Return the (x, y) coordinate for the center point of the cell that contains the specified text.  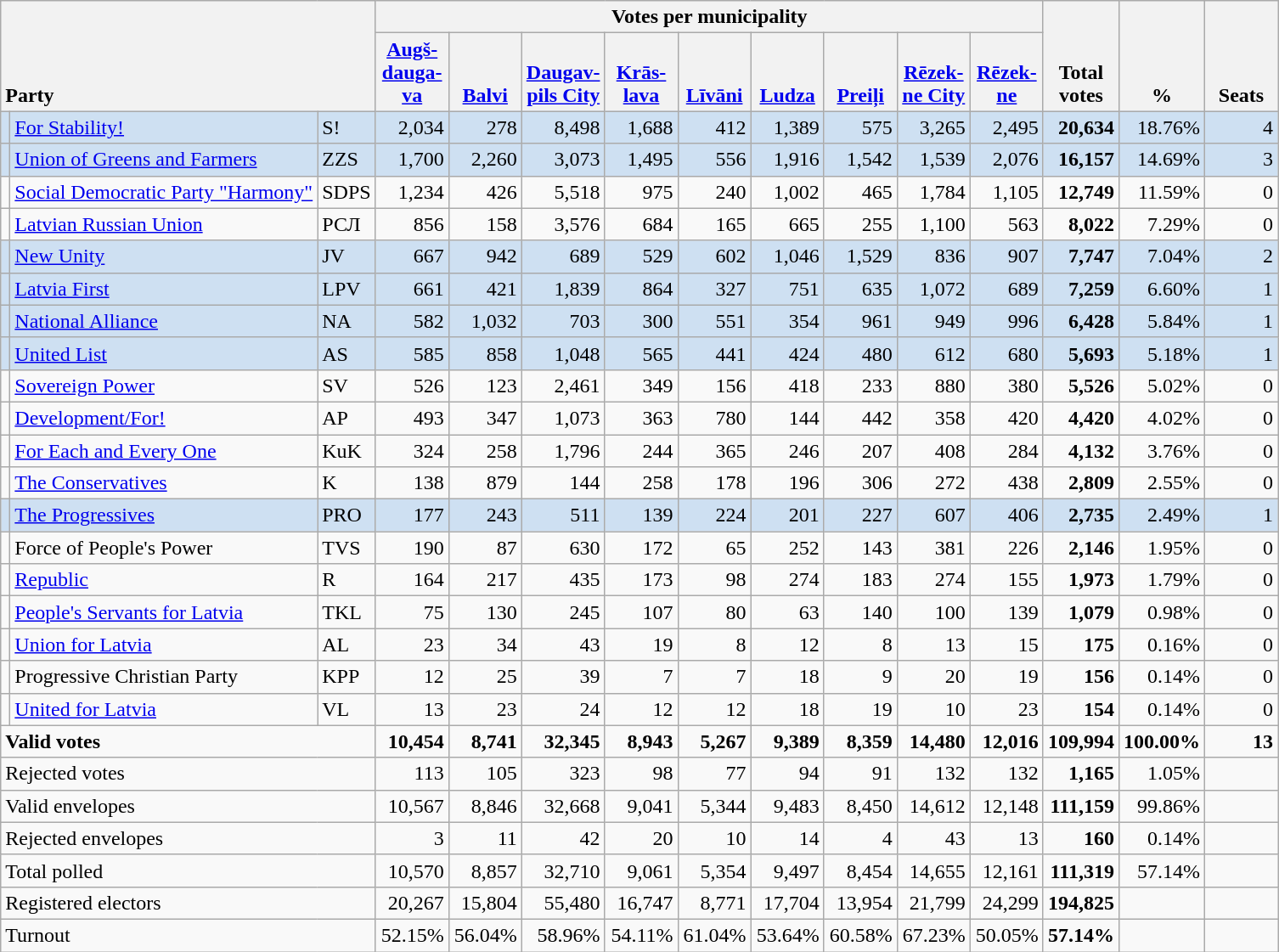
1,542 (860, 160)
1,796 (563, 451)
1,389 (787, 127)
1,002 (787, 192)
551 (714, 321)
164 (412, 580)
347 (485, 418)
8,943 (641, 741)
836 (933, 256)
1,839 (563, 289)
63 (787, 612)
2,260 (485, 160)
LPV (347, 289)
65 (714, 548)
465 (860, 192)
8,846 (485, 806)
349 (641, 386)
5.18% (1162, 353)
2.55% (1162, 483)
880 (933, 386)
AL (347, 645)
14,612 (933, 806)
67.23% (933, 935)
420 (1006, 418)
130 (485, 612)
1,073 (563, 418)
2,076 (1006, 160)
684 (641, 224)
300 (641, 321)
306 (860, 483)
173 (641, 580)
Rejected votes (189, 774)
602 (714, 256)
9,041 (641, 806)
424 (787, 353)
Union for Latvia (164, 645)
175 (1080, 645)
354 (787, 321)
858 (485, 353)
8,771 (714, 903)
412 (714, 127)
SDPS (347, 192)
For Stability! (164, 127)
15 (1006, 645)
111,159 (1080, 806)
7,259 (1080, 289)
480 (860, 353)
8,454 (860, 870)
Progressive Christian Party (164, 677)
32,668 (563, 806)
575 (860, 127)
240 (714, 192)
R (347, 580)
5,518 (563, 192)
20,267 (412, 903)
Rēzek- ne City (933, 72)
556 (714, 160)
246 (787, 451)
12,161 (1006, 870)
PRO (347, 515)
1,046 (787, 256)
224 (714, 515)
109,994 (1080, 741)
196 (787, 483)
50.05% (1006, 935)
1,079 (1080, 612)
442 (860, 418)
1,165 (1080, 774)
16,747 (641, 903)
2 (1242, 256)
Sovereign Power (164, 386)
Total polled (189, 870)
United for Latvia (164, 709)
New Unity (164, 256)
421 (485, 289)
183 (860, 580)
10,570 (412, 870)
426 (485, 192)
10,454 (412, 741)
9 (860, 677)
6,428 (1080, 321)
20,634 (1080, 127)
4,132 (1080, 451)
TVS (347, 548)
11 (485, 838)
585 (412, 353)
2.49% (1162, 515)
165 (714, 224)
612 (933, 353)
217 (485, 580)
2,735 (1080, 515)
42 (563, 838)
107 (641, 612)
194,825 (1080, 903)
207 (860, 451)
1,234 (412, 192)
Force of People's Power (164, 548)
100.00% (1162, 741)
5.02% (1162, 386)
358 (933, 418)
8,359 (860, 741)
6.60% (1162, 289)
1,529 (860, 256)
113 (412, 774)
201 (787, 515)
272 (933, 483)
381 (933, 548)
1,072 (933, 289)
105 (485, 774)
Latvian Russian Union (164, 224)
Seats (1242, 56)
9,389 (787, 741)
24 (563, 709)
244 (641, 451)
1,100 (933, 224)
60.58% (860, 935)
Valid envelopes (189, 806)
2,461 (563, 386)
Social Democratic Party "Harmony" (164, 192)
435 (563, 580)
The Conservatives (164, 483)
Krās- lava (641, 72)
380 (1006, 386)
The Progressives (164, 515)
61.04% (714, 935)
154 (1080, 709)
18.76% (1162, 127)
11.59% (1162, 192)
91 (860, 774)
2,034 (412, 127)
526 (412, 386)
Turnout (189, 935)
25 (485, 677)
Rejected envelopes (189, 838)
582 (412, 321)
32,345 (563, 741)
252 (787, 548)
441 (714, 353)
87 (485, 548)
4.02% (1162, 418)
Daugav- pils City (563, 72)
80 (714, 612)
635 (860, 289)
529 (641, 256)
138 (412, 483)
For Each and Every One (164, 451)
408 (933, 451)
58.96% (563, 935)
55,480 (563, 903)
Balvi (485, 72)
13,954 (860, 903)
1,700 (412, 160)
NA (347, 321)
14 (787, 838)
3,576 (563, 224)
AS (347, 353)
16,157 (1080, 160)
680 (1006, 353)
511 (563, 515)
5,267 (714, 741)
1.79% (1162, 580)
KPP (347, 677)
SV (347, 386)
155 (1006, 580)
607 (933, 515)
1,048 (563, 353)
1,539 (933, 160)
TKL (347, 612)
111,319 (1080, 870)
S! (347, 127)
190 (412, 548)
751 (787, 289)
12,016 (1006, 741)
Līvāni (714, 72)
94 (787, 774)
34 (485, 645)
8,857 (485, 870)
284 (1006, 451)
9,061 (641, 870)
2,146 (1080, 548)
Valid votes (189, 741)
975 (641, 192)
493 (412, 418)
864 (641, 289)
5,526 (1080, 386)
56.04% (485, 935)
7.04% (1162, 256)
39 (563, 677)
140 (860, 612)
630 (563, 548)
565 (641, 353)
856 (412, 224)
ZZS (347, 160)
8,741 (485, 741)
1,032 (485, 321)
438 (1006, 483)
7.29% (1162, 224)
VL (347, 709)
Augš- dauga- va (412, 72)
KuK (347, 451)
2,809 (1080, 483)
227 (860, 515)
3.76% (1162, 451)
5,344 (714, 806)
178 (714, 483)
2,495 (1006, 127)
75 (412, 612)
Preiļi (860, 72)
12,148 (1006, 806)
Development/For! (164, 418)
100 (933, 612)
8,022 (1080, 224)
People's Servants for Latvia (164, 612)
879 (485, 483)
Party (189, 56)
54.11% (641, 935)
7,747 (1080, 256)
3,073 (563, 160)
8,498 (563, 127)
4,420 (1080, 418)
10,567 (412, 806)
K (347, 483)
1,973 (1080, 580)
123 (485, 386)
406 (1006, 515)
1,495 (641, 160)
0.98% (1162, 612)
245 (563, 612)
1.95% (1162, 548)
РСЛ (347, 224)
5,693 (1080, 353)
5.84% (1162, 321)
327 (714, 289)
172 (641, 548)
3,265 (933, 127)
243 (485, 515)
563 (1006, 224)
Union of Greens and Farmers (164, 160)
996 (1006, 321)
24,299 (1006, 903)
1,784 (933, 192)
% (1162, 56)
14.69% (1162, 160)
53.64% (787, 935)
77 (714, 774)
363 (641, 418)
780 (714, 418)
14,480 (933, 741)
418 (787, 386)
Rēzek- ne (1006, 72)
949 (933, 321)
17,704 (787, 903)
99.86% (1162, 806)
Latvia First (164, 289)
255 (860, 224)
143 (860, 548)
961 (860, 321)
8,450 (860, 806)
907 (1006, 256)
15,804 (485, 903)
365 (714, 451)
Republic (164, 580)
1,916 (787, 160)
Registered electors (189, 903)
JV (347, 256)
324 (412, 451)
Ludza (787, 72)
5,354 (714, 870)
278 (485, 127)
32,710 (563, 870)
160 (1080, 838)
323 (563, 774)
177 (412, 515)
233 (860, 386)
1,105 (1006, 192)
661 (412, 289)
158 (485, 224)
AP (347, 418)
9,483 (787, 806)
United List (164, 353)
226 (1006, 548)
1,688 (641, 127)
14,655 (933, 870)
703 (563, 321)
Votes per municipality (709, 17)
52.15% (412, 935)
667 (412, 256)
665 (787, 224)
1.05% (1162, 774)
21,799 (933, 903)
National Alliance (164, 321)
9,497 (787, 870)
Total votes (1080, 56)
0.16% (1162, 645)
942 (485, 256)
12,749 (1080, 192)
